Find where the given text appears and provide that cell's center as [X, Y] coordinate. 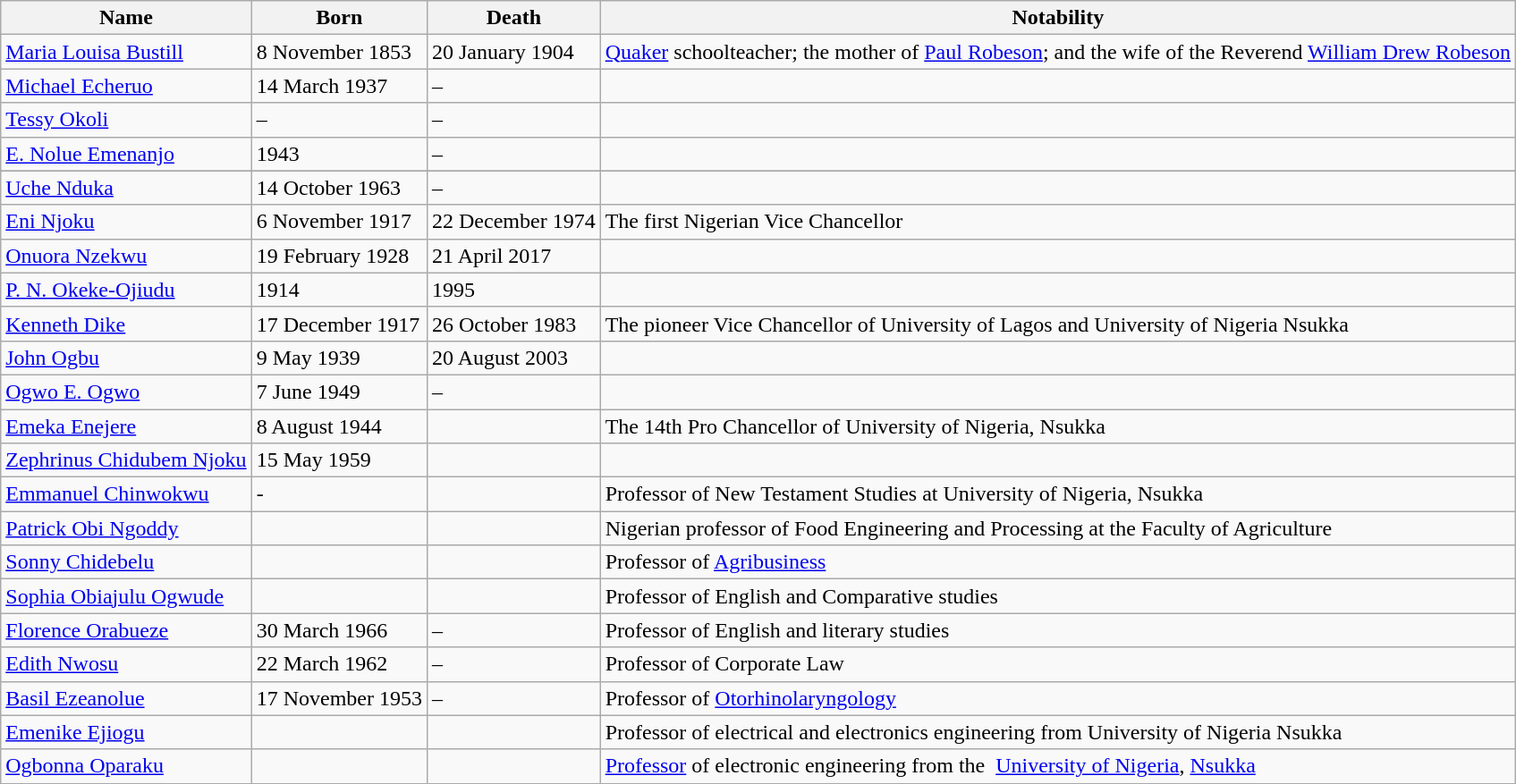
20 August 2003 [513, 358]
9 May 1939 [339, 358]
Zephrinus Chidubem Njoku [126, 460]
Professor of English and literary studies [1057, 630]
Sonny Chidebelu [126, 562]
14 October 1963 [339, 188]
Onuora Nzekwu [126, 256]
1943 [339, 154]
Basil Ezeanolue [126, 698]
8 November 1853 [339, 52]
17 November 1953 [339, 698]
Eni Njoku [126, 222]
Professor of Agribusiness [1057, 562]
Notability [1057, 18]
Professor of English and Comparative studies [1057, 596]
Quaker schoolteacher; the mother of Paul Robeson; and the wife of the Reverend William Drew Robeson [1057, 52]
The first Nigerian Vice Chancellor [1057, 222]
22 March 1962 [339, 664]
Professor of Otorhinolaryngology [1057, 698]
Emmanuel Chinwokwu [126, 494]
7 June 1949 [339, 392]
Ogbonna Oparaku [126, 766]
Emenike Ejiogu [126, 732]
26 October 1983 [513, 324]
The 14th Pro Chancellor of University of Nigeria, Nsukka [1057, 426]
22 December 1974 [513, 222]
Death [513, 18]
Tessy Okoli [126, 120]
14 March 1937 [339, 86]
20 January 1904 [513, 52]
Ogwo E. Ogwo [126, 392]
Patrick Obi Ngoddy [126, 528]
Uche Nduka [126, 188]
Name [126, 18]
Emeka Enejere [126, 426]
Professor of electronic engineering from the University of Nigeria, Nsukka [1057, 766]
21 April 2017 [513, 256]
Sophia Obiajulu Ogwude [126, 596]
Florence Orabueze [126, 630]
19 February 1928 [339, 256]
Kenneth Dike [126, 324]
17 December 1917 [339, 324]
Born [339, 18]
Edith Nwosu [126, 664]
Professor of electrical and electronics engineering from University of Nigeria Nsukka [1057, 732]
1995 [513, 290]
John Ogbu [126, 358]
P. N. Okeke-Ojiudu [126, 290]
Nigerian professor of Food Engineering and Processing at the Faculty of Agriculture [1057, 528]
- [339, 494]
Michael Echeruo [126, 86]
E. Nolue Emenanjo [126, 154]
The pioneer Vice Chancellor of University of Lagos and University of Nigeria Nsukka [1057, 324]
Professor of Corporate Law [1057, 664]
15 May 1959 [339, 460]
Professor of New Testament Studies at University of Nigeria, Nsukka [1057, 494]
30 March 1966 [339, 630]
Maria Louisa Bustill [126, 52]
6 November 1917 [339, 222]
1914 [339, 290]
8 August 1944 [339, 426]
